Scan for the cell matching the given text and deliver its (X, Y) coordinate at center. 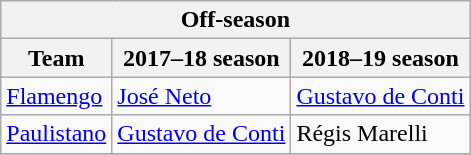
Régis Marelli (380, 134)
2018–19 season (380, 58)
Team (56, 58)
2017–18 season (202, 58)
José Neto (202, 96)
Paulistano (56, 134)
Off-season (236, 20)
Flamengo (56, 96)
